Find where the given text appears and provide that cell's center as (X, Y) coordinate. 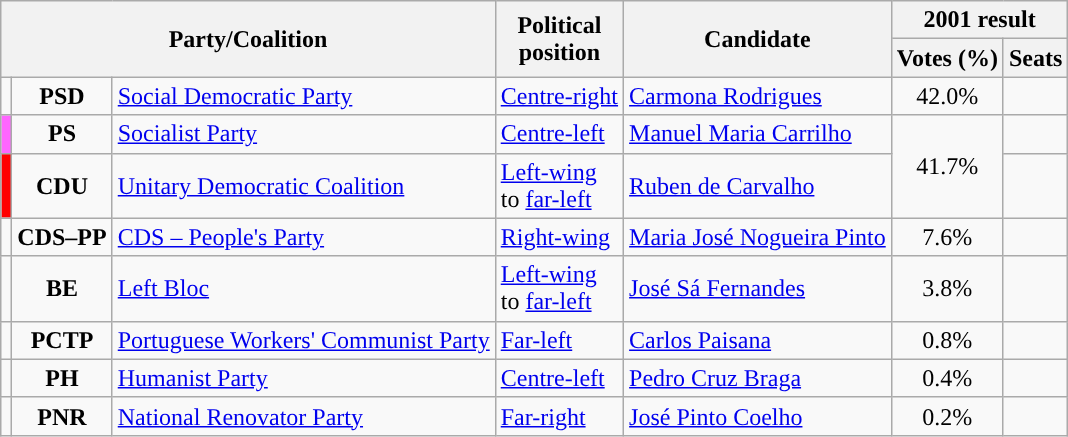
José Pinto Coelho (758, 416)
2001 result (980, 20)
Portuguese Workers' Communist Party (304, 340)
3.8% (947, 288)
Far-right (559, 416)
Left Bloc (304, 288)
7.6% (947, 237)
Seats (1035, 58)
Manuel Maria Carrilho (758, 134)
PH (62, 378)
CDS – People's Party (304, 237)
José Sá Fernandes (758, 288)
Ruben de Carvalho (758, 186)
0.8% (947, 340)
0.4% (947, 378)
CDU (62, 186)
Social Democratic Party (304, 96)
Candidate (758, 39)
Party/Coalition (248, 39)
National Renovator Party (304, 416)
Maria José Nogueira Pinto (758, 237)
42.0% (947, 96)
PSD (62, 96)
Humanist Party (304, 378)
Votes (%) (947, 58)
41.7% (947, 166)
0.2% (947, 416)
Carlos Paisana (758, 340)
BE (62, 288)
Pedro Cruz Braga (758, 378)
Socialist Party (304, 134)
Carmona Rodrigues (758, 96)
Centre-right (559, 96)
Politicalposition (559, 39)
PS (62, 134)
PCTP (62, 340)
Right-wing (559, 237)
CDS–PP (62, 237)
Far-left (559, 340)
Unitary Democratic Coalition (304, 186)
PNR (62, 416)
